Determine the [x, y] coordinate at the center of the cell enclosing the given text.  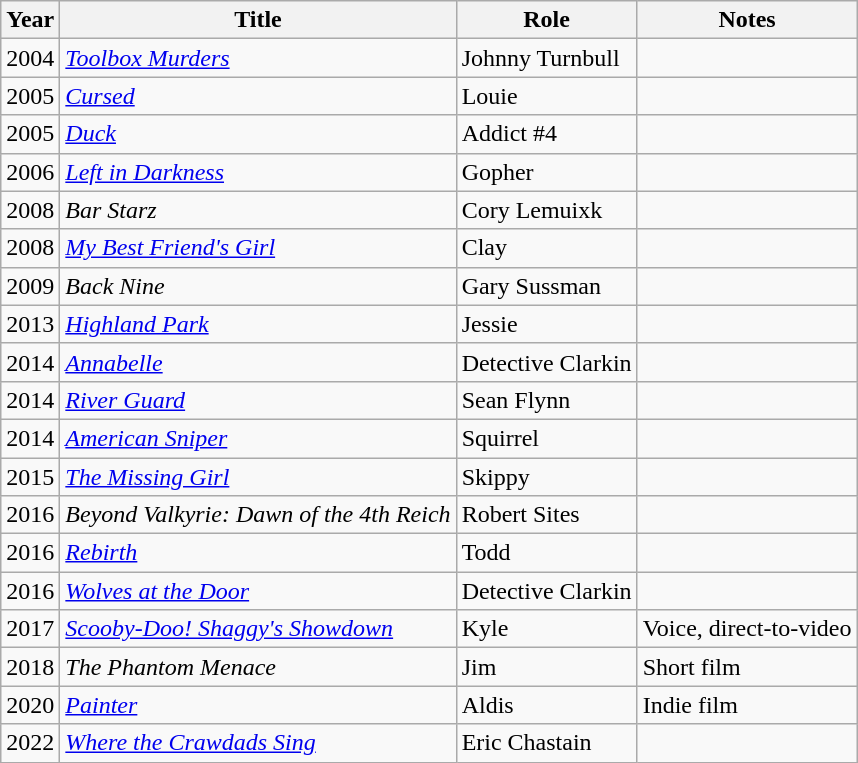
Eric Chastain [546, 743]
American Sniper [258, 438]
2015 [30, 477]
Short film [747, 667]
Duck [258, 134]
The Phantom Menace [258, 667]
Squirrel [546, 438]
Gary Sussman [546, 286]
Clay [546, 248]
Role [546, 20]
2020 [30, 705]
Todd [546, 553]
Skippy [546, 477]
Highland Park [258, 324]
Toolbox Murders [258, 58]
My Best Friend's Girl [258, 248]
Title [258, 20]
2006 [30, 172]
2013 [30, 324]
Sean Flynn [546, 400]
Indie film [747, 705]
Annabelle [258, 362]
2018 [30, 667]
Rebirth [258, 553]
Jim [546, 667]
Cory Lemuixk [546, 210]
Addict #4 [546, 134]
Beyond Valkyrie: Dawn of the 4th Reich [258, 515]
Robert Sites [546, 515]
Wolves at the Door [258, 591]
Year [30, 20]
Scooby-Doo! Shaggy's Showdown [258, 629]
Cursed [258, 96]
Johnny Turnbull [546, 58]
Notes [747, 20]
Left in Darkness [258, 172]
Aldis [546, 705]
Painter [258, 705]
Where the Crawdads Sing [258, 743]
2009 [30, 286]
The Missing Girl [258, 477]
Louie [546, 96]
Voice, direct-to-video [747, 629]
Jessie [546, 324]
Gopher [546, 172]
2022 [30, 743]
2004 [30, 58]
Bar Starz [258, 210]
River Guard [258, 400]
Kyle [546, 629]
2017 [30, 629]
Back Nine [258, 286]
